From the cell containing the given text, extract its center point as (x, y) coordinate. 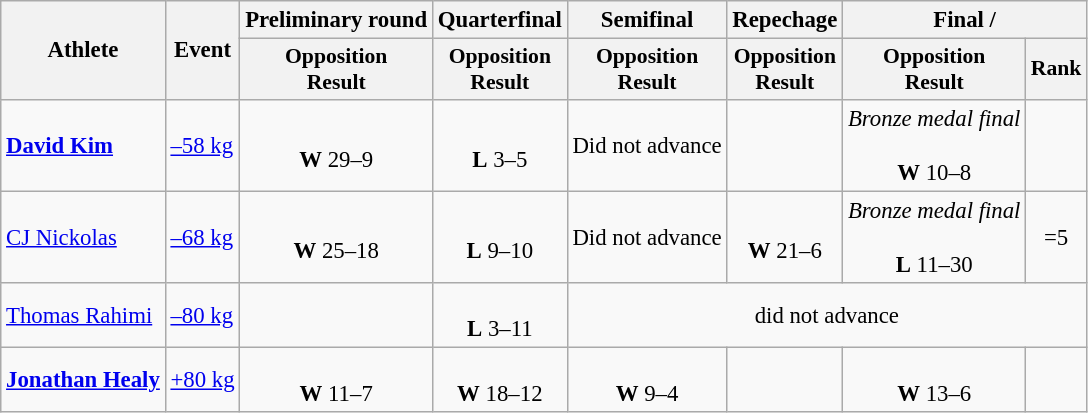
Rank (1056, 70)
W 9–4 (647, 380)
Event (202, 50)
Repechage (785, 20)
L 3–11 (500, 316)
–58 kg (202, 146)
did not advance (826, 316)
Bronze medal finalL 11–30 (934, 237)
Quarterfinal (500, 20)
L 9–10 (500, 237)
David Kim (83, 146)
–68 kg (202, 237)
W 13–6 (934, 380)
Semifinal (647, 20)
Thomas Rahimi (83, 316)
=5 (1056, 237)
W 11–7 (336, 380)
W 25–18 (336, 237)
L 3–5 (500, 146)
Bronze medal finalW 10–8 (934, 146)
Final / (965, 20)
Jonathan Healy (83, 380)
Athlete (83, 50)
W 18–12 (500, 380)
W 21–6 (785, 237)
Preliminary round (336, 20)
+80 kg (202, 380)
CJ Nickolas (83, 237)
W 29–9 (336, 146)
–80 kg (202, 316)
